From the cell containing the given text, extract its center point as (X, Y) coordinate. 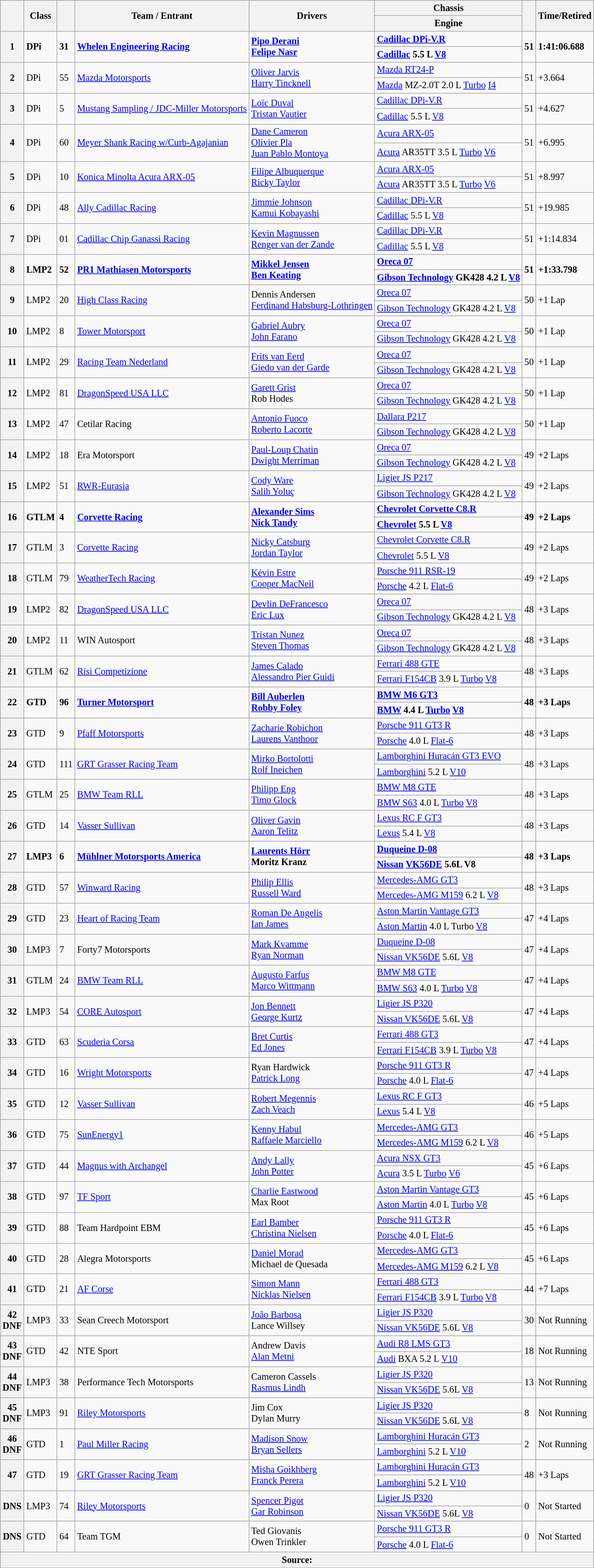
34 (12, 1073)
Mark Kvamme Ryan Norman (312, 950)
+8.997 (565, 176)
Mühlner Motorsports America (162, 857)
Winward Racing (162, 887)
Misha Goikhberg Franck Perera (312, 1475)
Risi Competizione (162, 671)
79 (66, 579)
Mazda Motorsports (162, 77)
+4.627 (565, 108)
57 (66, 887)
Heart of Racing Team (162, 918)
37 (12, 1165)
BMW M6 GT3 (448, 695)
74 (66, 1506)
39 (12, 1228)
Scuderia Corsa (162, 1042)
Kenny Habul Raffaele Marciello (312, 1135)
AF Corse (162, 1289)
James Calado Alessandro Pier Guidi (312, 671)
Team TGM (162, 1536)
Andy Lally John Potter (312, 1165)
Bret Curtis Ed Jones (312, 1042)
João Barbosa Lance Willsey (312, 1321)
Team / Entrant (162, 16)
Ligier JS P217 (448, 478)
17 (12, 547)
26 (12, 826)
Era Motorsport (162, 455)
88 (66, 1228)
Drivers (312, 16)
SunEnergy1 (162, 1135)
Racing Team Nederland (162, 362)
Cameron Cassels Rasmus Lindh (312, 1382)
+1:33.798 (565, 269)
Dallara P217 (448, 416)
97 (66, 1197)
Bill Auberlen Robby Foley (312, 703)
63 (66, 1042)
Mazda MZ-2.0T 2.0 L Turbo I4 (448, 85)
27 (12, 857)
Magnus with Archangel (162, 1165)
Tower Motorsport (162, 332)
91 (66, 1413)
Meyer Shank Racing w/Curb-Agajanian (162, 143)
Jimmie Johnson Kamui Kobayashi (312, 208)
Laurents Hörr Moritz Kranz (312, 857)
Andrew Davis Alan Metni (312, 1351)
Class (40, 16)
Performance Tech Motorsports (162, 1382)
RWR-Eurasia (162, 486)
Roman De Angelis Ian James (312, 918)
Ferrari 488 GTE (448, 663)
Devlin DeFrancesco Eric Lux (312, 610)
54 (66, 1011)
Mustang Sampling / JDC-Miller Motorsports (162, 108)
NTE Sport (162, 1351)
01 (66, 239)
WIN Autosport (162, 640)
TF Sport (162, 1197)
Konica Minolta Acura ARX-05 (162, 176)
32 (12, 1011)
Jon Bennett George Kurtz (312, 1011)
Team Hardpoint EBM (162, 1228)
Pfaff Motorsports (162, 733)
Lamborghini Huracán GT3 EVO (448, 756)
Audi BXA 5.2 L V10 (448, 1359)
Whelen Engineering Racing (162, 47)
Wright Motorsports (162, 1073)
81 (66, 393)
Loïc Duval Tristan Vautier (312, 108)
Alexander Sims Nick Tandy (312, 517)
Time/Retired (565, 16)
Alegra Motorsports (162, 1258)
55 (66, 77)
Mirko Bortolotti Rolf Ineichen (312, 764)
Oliver Jarvis Harry Tincknell (312, 77)
Antonio Fuoco Roberto Lacorte (312, 424)
Oliver Gavin Aaron Telitz (312, 826)
Philip Ellis Russell Ward (312, 887)
WeatherTech Racing (162, 579)
75 (66, 1135)
Turner Motorsport (162, 703)
+3.664 (565, 77)
46DNF (12, 1444)
Porsche 4.2 L Flat-6 (448, 586)
Cadillac Chip Ganassi Racing (162, 239)
Robert Megennis Zach Veach (312, 1104)
Source: (297, 1560)
Paul Miller Racing (162, 1444)
Charlie Eastwood Max Root (312, 1197)
Daniel Morad Michael de Quesada (312, 1258)
PR1 Mathiasen Motorsports (162, 269)
44DNF (12, 1382)
41 (12, 1289)
+7 Laps (565, 1289)
Earl Bamber Christina Nielsen (312, 1228)
Ally Cadillac Racing (162, 208)
15 (12, 486)
+19.985 (565, 208)
Gabriel Aubry John Farano (312, 332)
Mazda RT24-P (448, 70)
Chassis (448, 8)
Nicky Catsburg Jordan Taylor (312, 547)
111 (66, 764)
Augusto Farfus Marco Wittmann (312, 980)
Madison Snow Bryan Sellers (312, 1444)
Engine (448, 23)
CORE Autosport (162, 1011)
Simon Mann Nicklas Nielsen (312, 1289)
+6.995 (565, 143)
Frits van Eerd Giedo van der Garde (312, 362)
Paul-Loup Chatin Dwight Merriman (312, 455)
52 (66, 269)
Cody Ware Salih Yoluç (312, 486)
Philipp Eng Timo Glock (312, 795)
Filipe Albuquerque Ricky Taylor (312, 176)
Acura 3.5 L Turbo V6 (448, 1174)
60 (66, 143)
Forty7 Motorsports (162, 950)
Zacharie Robichon Laurens Vanthoor (312, 733)
45DNF (12, 1413)
Pipo Derani Felipe Nasr (312, 47)
43DNF (12, 1351)
Kévin Estre Cooper MacNeil (312, 579)
Audi R8 LMS GT3 (448, 1343)
40 (12, 1258)
Garett Grist Rob Hodes (312, 393)
82 (66, 610)
62 (66, 671)
Dane Cameron Olivier Pla Juan Pablo Montoya (312, 143)
22 (12, 703)
96 (66, 703)
Mikkel Jensen Ben Keating (312, 269)
42DNF (12, 1321)
64 (66, 1536)
High Class Racing (162, 300)
Kevin Magnussen Renger van der Zande (312, 239)
Spencer Pigot Gar Robinson (312, 1506)
36 (12, 1135)
Acura NSX GT3 (448, 1158)
Dennis Andersen Ferdinand Habsburg-Lothringen (312, 300)
35 (12, 1104)
Ryan Hardwick Patrick Long (312, 1073)
42 (66, 1351)
1:41:06.688 (565, 47)
Ted Giovanis Owen Trinkler (312, 1536)
Cetilar Racing (162, 424)
Porsche 911 RSR-19 (448, 571)
BMW 4.4 L Turbo V8 (448, 710)
Tristan Nunez Steven Thomas (312, 640)
Sean Creech Motorsport (162, 1321)
Jim Cox Dylan Murry (312, 1413)
+1:14.834 (565, 239)
